Find where the given text appears and provide that cell's center as [X, Y] coordinate. 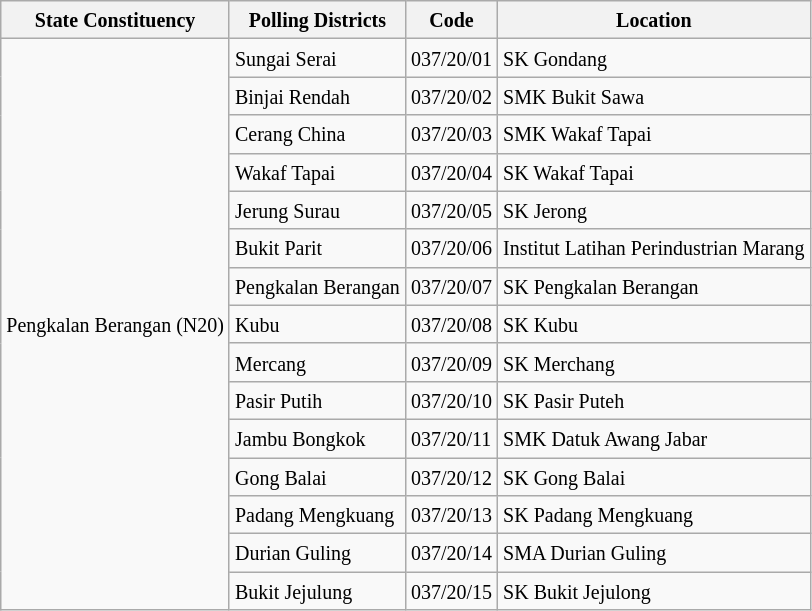
Code [451, 20]
SK Kubu [654, 324]
Pengkalan Berangan [317, 286]
Institut Latihan Perindustrian Marang [654, 248]
037/20/13 [451, 515]
Location [654, 20]
037/20/05 [451, 210]
Wakaf Tapai [317, 172]
SK Jerong [654, 210]
SMK Datuk Awang Jabar [654, 438]
Padang Mengkuang [317, 515]
SK Bukit Jejulong [654, 591]
Jambu Bongkok [317, 438]
Polling Districts [317, 20]
037/20/06 [451, 248]
037/20/02 [451, 96]
037/20/14 [451, 553]
Bukit Jejulung [317, 591]
037/20/11 [451, 438]
037/20/07 [451, 286]
SK Gondang [654, 58]
SK Pasir Puteh [654, 400]
SK Gong Balai [654, 477]
037/20/01 [451, 58]
Sungai Serai [317, 58]
037/20/09 [451, 362]
Bukit Parit [317, 248]
SMK Bukit Sawa [654, 96]
Kubu [317, 324]
Jerung Surau [317, 210]
037/20/10 [451, 400]
Pengkalan Berangan (N20) [116, 324]
State Constituency [116, 20]
Gong Balai [317, 477]
SMA Durian Guling [654, 553]
SK Pengkalan Berangan [654, 286]
037/20/15 [451, 591]
Mercang [317, 362]
037/20/03 [451, 134]
037/20/08 [451, 324]
Binjai Rendah [317, 96]
Durian Guling [317, 553]
Pasir Putih [317, 400]
037/20/04 [451, 172]
037/20/12 [451, 477]
SK Merchang [654, 362]
SMK Wakaf Tapai [654, 134]
SK Padang Mengkuang [654, 515]
SK Wakaf Tapai [654, 172]
Cerang China [317, 134]
